Return (X, Y) of the center of cell containing provided text 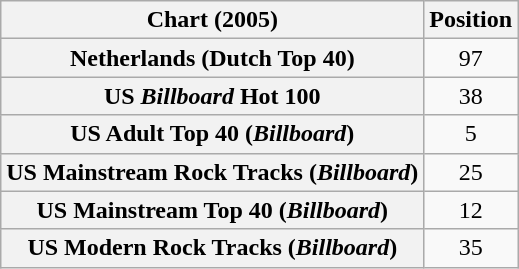
US Mainstream Top 40 (Billboard) (212, 210)
Netherlands (Dutch Top 40) (212, 58)
US Adult Top 40 (Billboard) (212, 134)
97 (471, 58)
Position (471, 20)
US Mainstream Rock Tracks (Billboard) (212, 172)
5 (471, 134)
38 (471, 96)
35 (471, 248)
US Billboard Hot 100 (212, 96)
25 (471, 172)
Chart (2005) (212, 20)
US Modern Rock Tracks (Billboard) (212, 248)
12 (471, 210)
